Pinpoint the cell where the given text exists, returning its (x, y) midpoint coordinate. 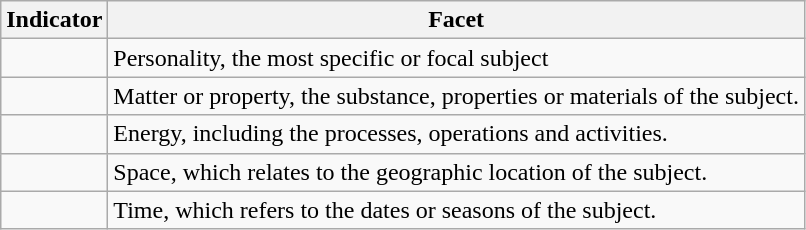
Energy, including the processes, operations and activities. (456, 134)
Time, which refers to the dates or seasons of the subject. (456, 210)
Facet (456, 20)
Matter or property, the substance, properties or materials of the subject. (456, 96)
Personality, the most specific or focal subject (456, 58)
Indicator (54, 20)
Space, which relates to the geographic location of the subject. (456, 172)
